Identify which cell holds the provided text, then report its (X, Y) central coordinate. 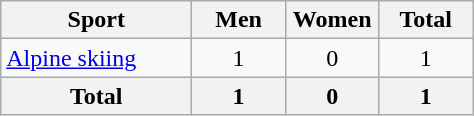
Sport (96, 20)
Alpine skiing (96, 58)
Women (332, 20)
Men (239, 20)
